Provide the [x, y] coordinate of the cell's center where the given text is located.  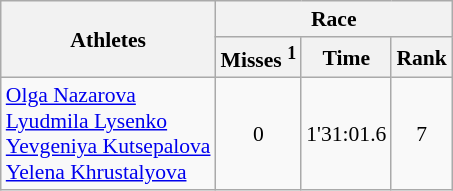
Race [334, 19]
Athletes [108, 40]
1'31:01.6 [346, 134]
0 [259, 134]
Olga NazarovaLyudmila LysenkoYevgeniya KutsepalovaYelena Khrustalyova [108, 134]
Time [346, 58]
Rank [422, 58]
7 [422, 134]
Misses 1 [259, 58]
